Scan for the cell matching the given text and deliver its (X, Y) coordinate at center. 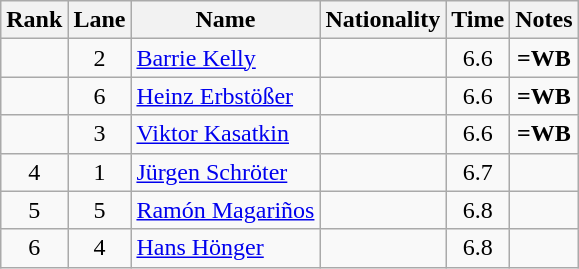
Viktor Kasatkin (226, 134)
Hans Hönger (226, 248)
Lane (100, 20)
Notes (544, 20)
Rank (34, 20)
Nationality (383, 20)
1 (100, 172)
2 (100, 58)
Heinz Erbstößer (226, 96)
6.7 (478, 172)
Name (226, 20)
Ramón Magariños (226, 210)
Barrie Kelly (226, 58)
Time (478, 20)
3 (100, 134)
Jürgen Schröter (226, 172)
